Determine the (x, y) coordinate at the center of the cell enclosing the given text.  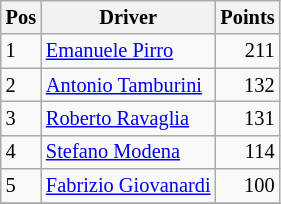
Stefano Modena (128, 152)
100 (247, 186)
Roberto Ravaglia (128, 118)
Driver (128, 17)
5 (21, 186)
4 (21, 152)
114 (247, 152)
2 (21, 85)
Points (247, 17)
132 (247, 85)
Fabrizio Giovanardi (128, 186)
Antonio Tamburini (128, 85)
1 (21, 51)
211 (247, 51)
Emanuele Pirro (128, 51)
Pos (21, 17)
131 (247, 118)
3 (21, 118)
